Return the (x, y) coordinate for the center point of the cell that contains the specified text.  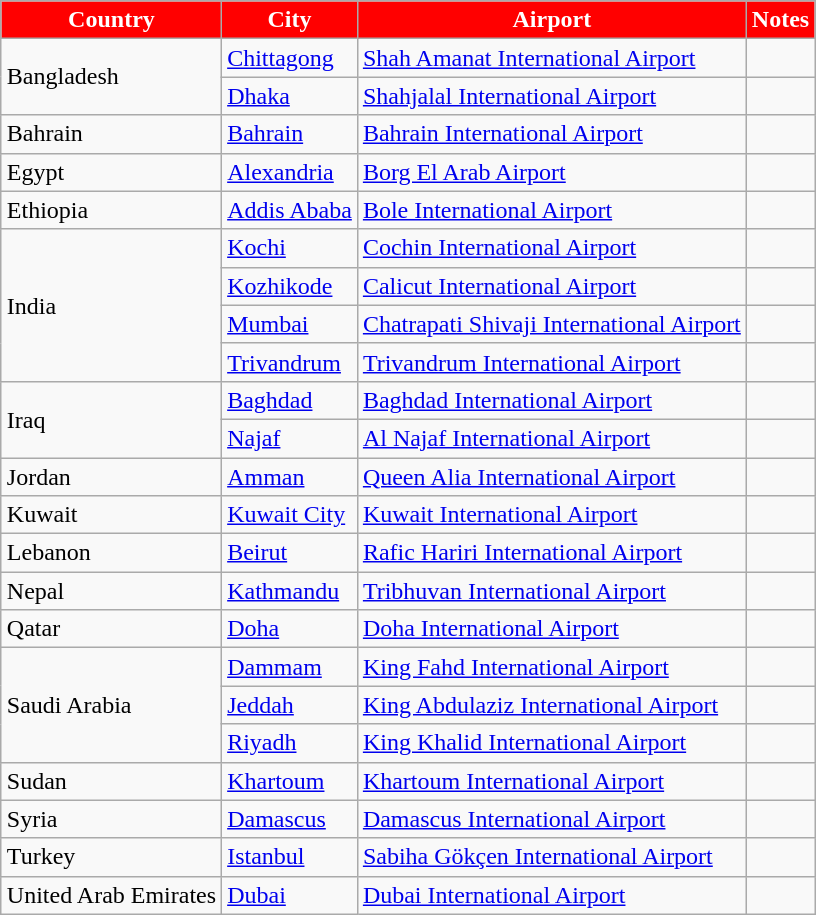
Queen Alia International Airport (552, 477)
Sabiha Gökçen International Airport (552, 857)
Najaf (290, 438)
Country (111, 20)
Trivandrum International Airport (552, 362)
Kuwait (111, 515)
Kuwait City (290, 515)
Khartoum (290, 781)
Ethiopia (111, 210)
India (111, 305)
Doha (290, 629)
Egypt (111, 172)
City (290, 20)
Istanbul (290, 857)
Kozhikode (290, 286)
Dubai International Airport (552, 895)
Kuwait International Airport (552, 515)
Mumbai (290, 324)
Sudan (111, 781)
Tribhuvan International Airport (552, 591)
Saudi Arabia (111, 705)
Bahrain International Airport (552, 134)
Damascus (290, 819)
Jordan (111, 477)
Khartoum International Airport (552, 781)
Notes (780, 20)
Syria (111, 819)
Dhaka (290, 96)
Qatar (111, 629)
Addis Ababa (290, 210)
Turkey (111, 857)
Amman (290, 477)
Lebanon (111, 553)
Borg El Arab Airport (552, 172)
Nepal (111, 591)
Bangladesh (111, 77)
King Fahd International Airport (552, 667)
Kochi (290, 248)
Riyadh (290, 743)
Cochin International Airport (552, 248)
Baghdad (290, 400)
Trivandrum (290, 362)
Shah Amanat International Airport (552, 58)
Calicut International Airport (552, 286)
Jeddah (290, 705)
Rafic Hariri International Airport (552, 553)
Dubai (290, 895)
Damascus International Airport (552, 819)
Airport (552, 20)
King Khalid International Airport (552, 743)
Kathmandu (290, 591)
Chatrapati Shivaji International Airport (552, 324)
Alexandria (290, 172)
Shahjalal International Airport (552, 96)
Doha International Airport (552, 629)
Iraq (111, 419)
Bole International Airport (552, 210)
Baghdad International Airport (552, 400)
Beirut (290, 553)
Chittagong (290, 58)
Dammam (290, 667)
Al Najaf International Airport (552, 438)
King Abdulaziz International Airport (552, 705)
United Arab Emirates (111, 895)
